Detect which cell encompasses the target text, then output its (X, Y) center coordinate. 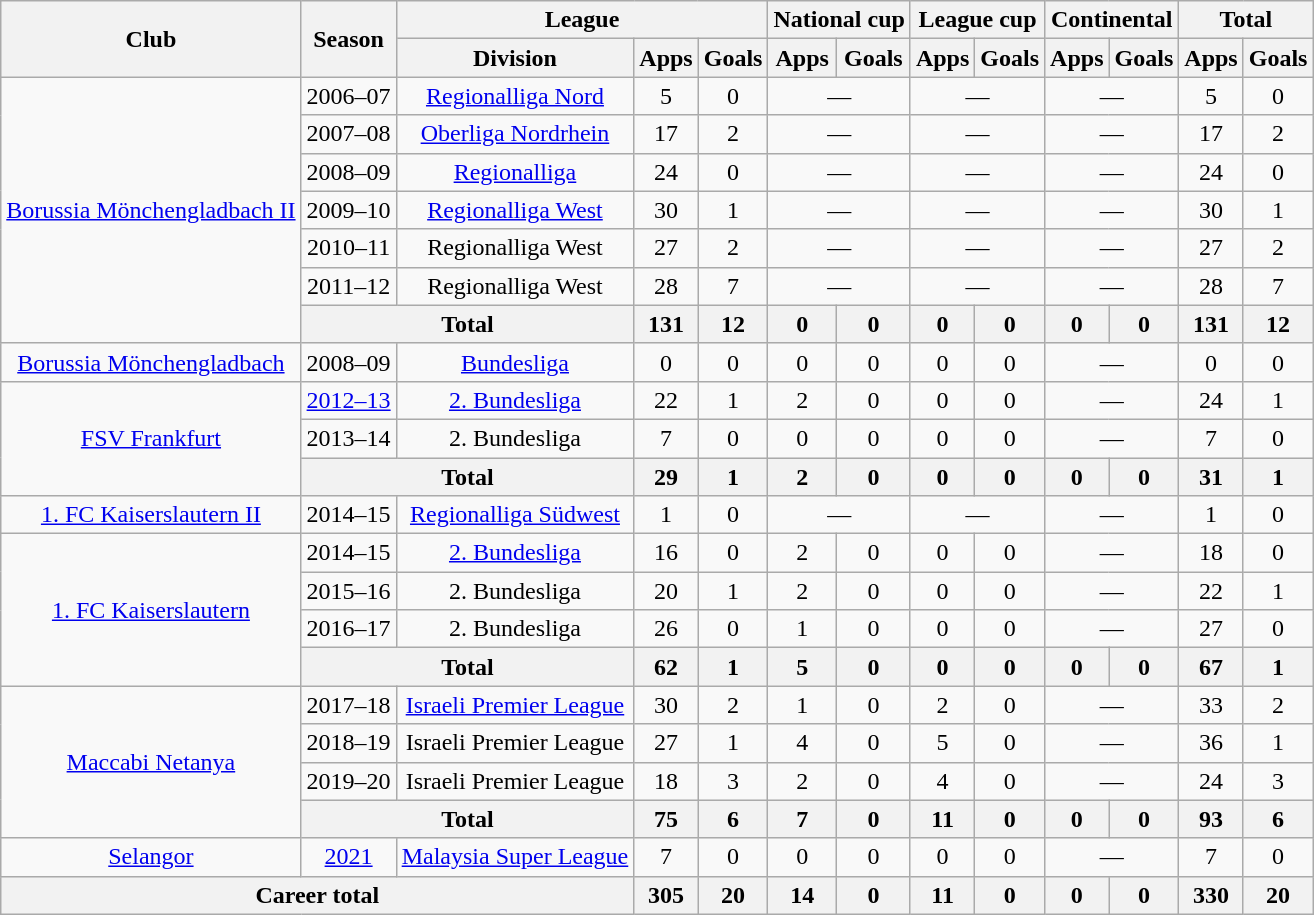
2011–12 (348, 286)
1. FC Kaiserslautern (151, 610)
League cup (977, 20)
93 (1211, 819)
2012–13 (348, 400)
2013–14 (348, 438)
2015–16 (348, 591)
Oberliga Nordrhein (515, 134)
Division (515, 58)
305 (666, 895)
Selangor (151, 857)
Borussia Mönchengladbach (151, 362)
2018–19 (348, 743)
2017–18 (348, 705)
League (582, 20)
Continental (1112, 20)
National cup (839, 20)
31 (1211, 477)
Bundesliga (515, 362)
Career total (318, 895)
2010–11 (348, 248)
2007–08 (348, 134)
Season (348, 39)
36 (1211, 743)
Maccabi Netanya (151, 762)
330 (1211, 895)
2019–20 (348, 781)
Club (151, 39)
Borussia Mönchengladbach II (151, 210)
Regionalliga (515, 172)
2021 (348, 857)
16 (666, 553)
Regionalliga Südwest (515, 515)
67 (1211, 667)
26 (666, 629)
14 (802, 895)
33 (1211, 705)
1. FC Kaiserslautern II (151, 515)
FSV Frankfurt (151, 438)
2016–17 (348, 629)
2009–10 (348, 210)
75 (666, 819)
Malaysia Super League (515, 857)
62 (666, 667)
Regionalliga Nord (515, 96)
2006–07 (348, 96)
29 (666, 477)
